Scan for the cell matching the given text and deliver its (x, y) coordinate at center. 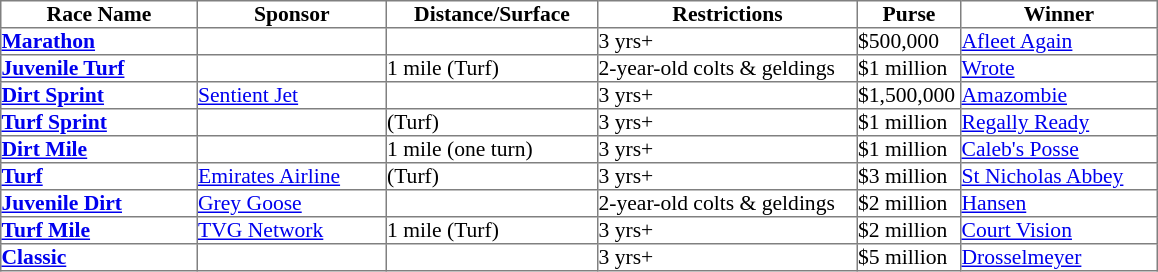
Dirt Sprint (99, 96)
Court Vision (1059, 230)
Drosselmeyer (1059, 258)
Turf (99, 176)
TVG Network (292, 230)
Sponsor (292, 14)
$3 million (909, 176)
Restrictions (728, 14)
Marathon (99, 42)
$500,000 (909, 42)
Grey Goose (292, 204)
Classic (99, 258)
Race Name (99, 14)
$1,500,000 (909, 96)
Winner (1059, 14)
Afleet Again (1059, 42)
St Nicholas Abbey (1059, 176)
Juvenile Turf (99, 68)
Amazombie (1059, 96)
Emirates Airline (292, 176)
Regally Ready (1059, 122)
Sentient Jet (292, 96)
Turf Sprint (99, 122)
Wrote (1059, 68)
Juvenile Dirt (99, 204)
$5 million (909, 258)
Dirt Mile (99, 150)
Caleb's Posse (1059, 150)
Distance/Surface (492, 14)
Purse (909, 14)
1 mile (one turn) (492, 150)
Turf Mile (99, 230)
Hansen (1059, 204)
